Detect which cell encompasses the target text, then output its (x, y) center coordinate. 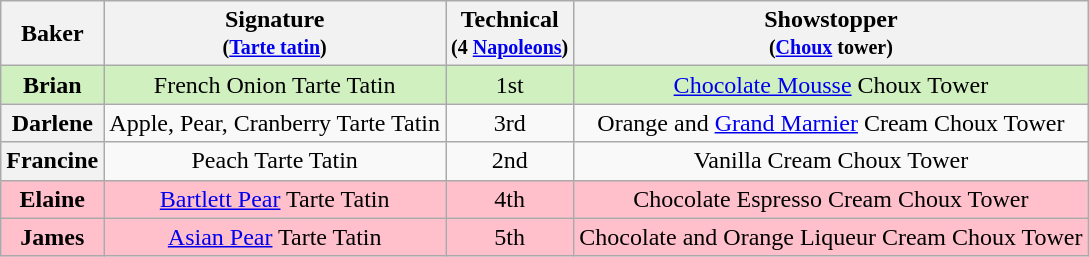
Chocolate and Orange Liqueur Cream Choux Tower (831, 237)
French Onion Tarte Tatin (275, 85)
Signature(Tarte tatin) (275, 34)
Showstopper(Choux tower) (831, 34)
5th (510, 237)
1st (510, 85)
4th (510, 199)
Vanilla Cream Choux Tower (831, 161)
2nd (510, 161)
Apple, Pear, Cranberry Tarte Tatin (275, 123)
James (52, 237)
Elaine (52, 199)
Baker (52, 34)
Technical(4 Napoleons) (510, 34)
Peach Tarte Tatin (275, 161)
Brian (52, 85)
3rd (510, 123)
Bartlett Pear Tarte Tatin (275, 199)
Chocolate Mousse Choux Tower (831, 85)
Darlene (52, 123)
Francine (52, 161)
Asian Pear Tarte Tatin (275, 237)
Orange and Grand Marnier Cream Choux Tower (831, 123)
Chocolate Espresso Cream Choux Tower (831, 199)
